Determine the (X, Y) coordinate at the center of the cell enclosing the given text.  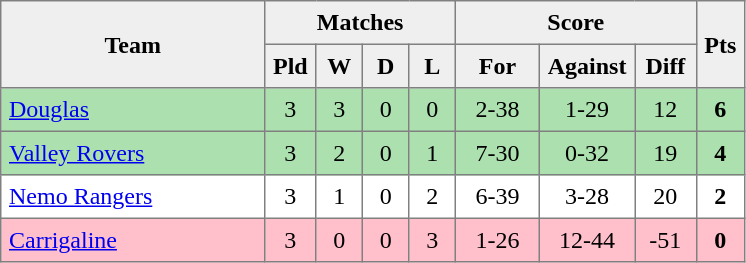
0-32 (586, 153)
Score (576, 23)
Diff (666, 66)
Against (586, 66)
W (339, 66)
6 (720, 110)
For (497, 66)
-51 (666, 240)
20 (666, 197)
4 (720, 153)
Nemo Rangers (133, 197)
L (432, 66)
Douglas (133, 110)
Carrigaline (133, 240)
D (385, 66)
12 (666, 110)
1-29 (586, 110)
Pld (290, 66)
Pts (720, 44)
1-26 (497, 240)
12-44 (586, 240)
19 (666, 153)
3-28 (586, 197)
6-39 (497, 197)
2-38 (497, 110)
Team (133, 44)
Matches (360, 23)
7-30 (497, 153)
Valley Rovers (133, 153)
